Determine the [x, y] coordinate at the center of the cell enclosing the given text.  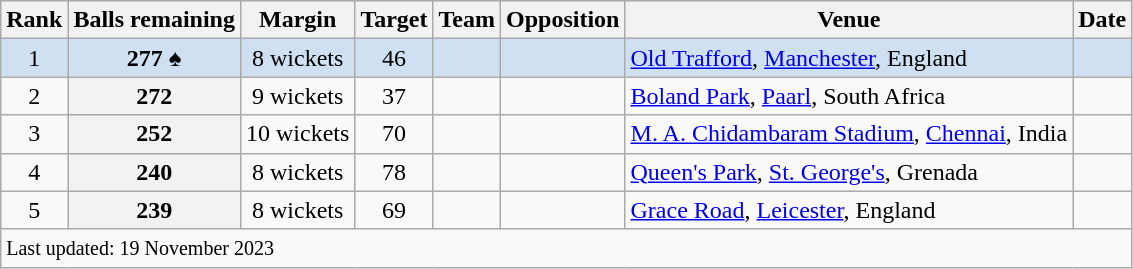
5 [34, 210]
Old Trafford, Manchester, England [849, 58]
240 [154, 172]
Last updated: 19 November 2023 [566, 248]
Boland Park, Paarl, South Africa [849, 96]
37 [394, 96]
46 [394, 58]
Grace Road, Leicester, England [849, 210]
Queen's Park, St. George's, Grenada [849, 172]
Venue [849, 20]
Date [1102, 20]
Margin [297, 20]
Rank [34, 20]
69 [394, 210]
1 [34, 58]
78 [394, 172]
M. A. Chidambaram Stadium, Chennai, India [849, 134]
272 [154, 96]
2 [34, 96]
9 wickets [297, 96]
252 [154, 134]
277 ♠ [154, 58]
Opposition [563, 20]
Team [467, 20]
239 [154, 210]
70 [394, 134]
4 [34, 172]
Balls remaining [154, 20]
3 [34, 134]
10 wickets [297, 134]
Target [394, 20]
